Pinpoint the cell where the given text exists, returning its [x, y] midpoint coordinate. 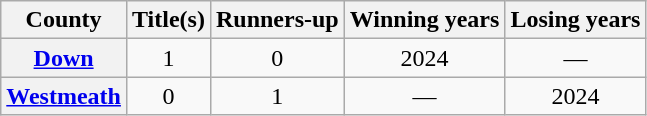
Losing years [576, 20]
Westmeath [64, 96]
Down [64, 58]
County [64, 20]
Winning years [424, 20]
Title(s) [168, 20]
Runners-up [277, 20]
